Find where the given text appears and provide that cell's center as [X, Y] coordinate. 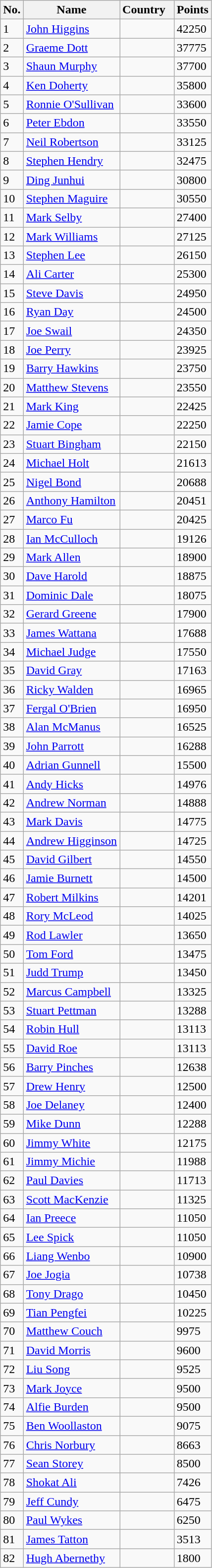
18 [12, 350]
80 [12, 1520]
58 [12, 1105]
39 [12, 746]
16965 [192, 690]
32475 [192, 161]
Chris Norbury [71, 1445]
Scott MacKenzie [71, 1199]
65 [12, 1237]
14888 [192, 803]
14201 [192, 897]
Ryan Day [71, 312]
63 [12, 1199]
9525 [192, 1369]
Fergal O'Brien [71, 708]
Andrew Norman [71, 803]
Joe Swail [71, 331]
John Parrott [71, 746]
62 [12, 1181]
12 [12, 237]
17550 [192, 652]
28 [12, 538]
24950 [192, 293]
2 [12, 48]
64 [12, 1218]
Jamie Burnett [71, 878]
31 [12, 595]
50 [12, 954]
Shaun Murphy [71, 66]
David Gilbert [71, 860]
18075 [192, 595]
33600 [192, 104]
Points [192, 10]
12500 [192, 1086]
17 [12, 331]
21 [12, 406]
27 [12, 519]
13450 [192, 973]
Stephen Maguire [71, 198]
Paul Davies [71, 1181]
43 [12, 821]
Mark Joyce [71, 1388]
Adrian Gunnell [71, 765]
Mark Selby [71, 217]
46 [12, 878]
24350 [192, 331]
33125 [192, 142]
8663 [192, 1445]
71 [12, 1350]
12638 [192, 1067]
70 [12, 1331]
11 [12, 217]
Dave Harold [71, 576]
57 [12, 1086]
16950 [192, 708]
Mark Davis [71, 821]
Neil Robertson [71, 142]
Ding Junhui [71, 180]
82 [12, 1558]
Andy Hicks [71, 784]
James Tatton [71, 1539]
Ian Preece [71, 1218]
13475 [192, 954]
Paul Wykes [71, 1520]
23 [12, 444]
Jamie Cope [71, 425]
23550 [192, 387]
Alan McManus [71, 727]
19126 [192, 538]
4 [12, 85]
Michael Holt [71, 463]
Andrew Higginson [71, 841]
22150 [192, 444]
Ricky Walden [71, 690]
14550 [192, 860]
Steve Davis [71, 293]
30 [12, 576]
1 [12, 29]
77 [12, 1464]
12400 [192, 1105]
Joe Delaney [71, 1105]
25 [12, 482]
54 [12, 1029]
37 [12, 708]
Matthew Stevens [71, 387]
David Morris [71, 1350]
10225 [192, 1313]
45 [12, 860]
69 [12, 1313]
33 [12, 633]
26150 [192, 255]
Sean Storey [71, 1464]
6475 [192, 1502]
49 [12, 935]
14976 [192, 784]
74 [12, 1407]
Ali Carter [71, 274]
11988 [192, 1162]
20 [12, 387]
37700 [192, 66]
34 [12, 652]
Joe Perry [71, 350]
Shokat Ali [71, 1483]
Liang Wenbo [71, 1256]
14500 [192, 878]
81 [12, 1539]
Liu Song [71, 1369]
33550 [192, 123]
Ben Woollaston [71, 1426]
Dominic Dale [71, 595]
20425 [192, 519]
37775 [192, 48]
73 [12, 1388]
14775 [192, 821]
44 [12, 841]
1800 [192, 1558]
25300 [192, 274]
David Roe [71, 1048]
David Gray [71, 671]
8500 [192, 1464]
Jimmy Michie [71, 1162]
Jeff Cundy [71, 1502]
Mark Allen [71, 558]
9600 [192, 1350]
12175 [192, 1142]
Ronnie O'Sullivan [71, 104]
27125 [192, 237]
24500 [192, 312]
Nigel Bond [71, 482]
Stuart Pettman [71, 1010]
75 [12, 1426]
42 [12, 803]
20688 [192, 482]
12288 [192, 1124]
26 [12, 501]
13 [12, 255]
Tom Ford [71, 954]
24 [12, 463]
Tian Pengfei [71, 1313]
79 [12, 1502]
9 [12, 180]
Barry Hawkins [71, 369]
21613 [192, 463]
67 [12, 1275]
6250 [192, 1520]
7426 [192, 1483]
52 [12, 992]
68 [12, 1294]
66 [12, 1256]
14025 [192, 916]
18900 [192, 558]
16525 [192, 727]
10 [12, 198]
23750 [192, 369]
8 [12, 161]
23925 [192, 350]
41 [12, 784]
Stephen Hendry [71, 161]
Name [71, 10]
Rory McLeod [71, 916]
5 [12, 104]
Tony Drago [71, 1294]
32 [12, 614]
Robin Hull [71, 1029]
78 [12, 1483]
Lee Spick [71, 1237]
38 [12, 727]
13650 [192, 935]
59 [12, 1124]
42250 [192, 29]
Mark King [71, 406]
35 [12, 671]
Rod Lawler [71, 935]
30550 [192, 198]
48 [12, 916]
Graeme Dott [71, 48]
11325 [192, 1199]
Anthony Hamilton [71, 501]
17900 [192, 614]
3513 [192, 1539]
16 [12, 312]
11713 [192, 1181]
James Wattana [71, 633]
27400 [192, 217]
Alfie Burden [71, 1407]
72 [12, 1369]
Jimmy White [71, 1142]
76 [12, 1445]
22250 [192, 425]
29 [12, 558]
16288 [192, 746]
7 [12, 142]
14725 [192, 841]
Country [147, 10]
60 [12, 1142]
18875 [192, 576]
Robert Milkins [71, 897]
Ken Doherty [71, 85]
Peter Ebdon [71, 123]
40 [12, 765]
20451 [192, 501]
Matthew Couch [71, 1331]
56 [12, 1067]
Gerard Greene [71, 614]
Stephen Lee [71, 255]
47 [12, 897]
9075 [192, 1426]
36 [12, 690]
35800 [192, 85]
Mike Dunn [71, 1124]
10450 [192, 1294]
Stuart Bingham [71, 444]
Mark Williams [71, 237]
61 [12, 1162]
15500 [192, 765]
John Higgins [71, 29]
51 [12, 973]
17163 [192, 671]
Judd Trump [71, 973]
Marco Fu [71, 519]
15 [12, 293]
Hugh Abernethy [71, 1558]
Marcus Campbell [71, 992]
10900 [192, 1256]
3 [12, 66]
Ian McCulloch [71, 538]
22425 [192, 406]
19 [12, 369]
22 [12, 425]
9975 [192, 1331]
Barry Pinches [71, 1067]
6 [12, 123]
Michael Judge [71, 652]
Drew Henry [71, 1086]
14 [12, 274]
10738 [192, 1275]
17688 [192, 633]
53 [12, 1010]
30800 [192, 180]
No. [12, 10]
Joe Jogia [71, 1275]
55 [12, 1048]
13325 [192, 992]
13288 [192, 1010]
